Scan for the cell matching the given text and deliver its [x, y] coordinate at center. 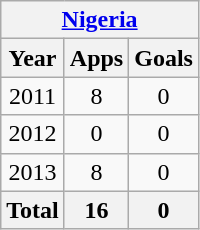
2011 [33, 96]
Nigeria [100, 20]
2012 [33, 134]
Year [33, 58]
16 [96, 210]
Goals [164, 58]
Total [33, 210]
Apps [96, 58]
2013 [33, 172]
